Detect which cell encompasses the target text, then output its [X, Y] center coordinate. 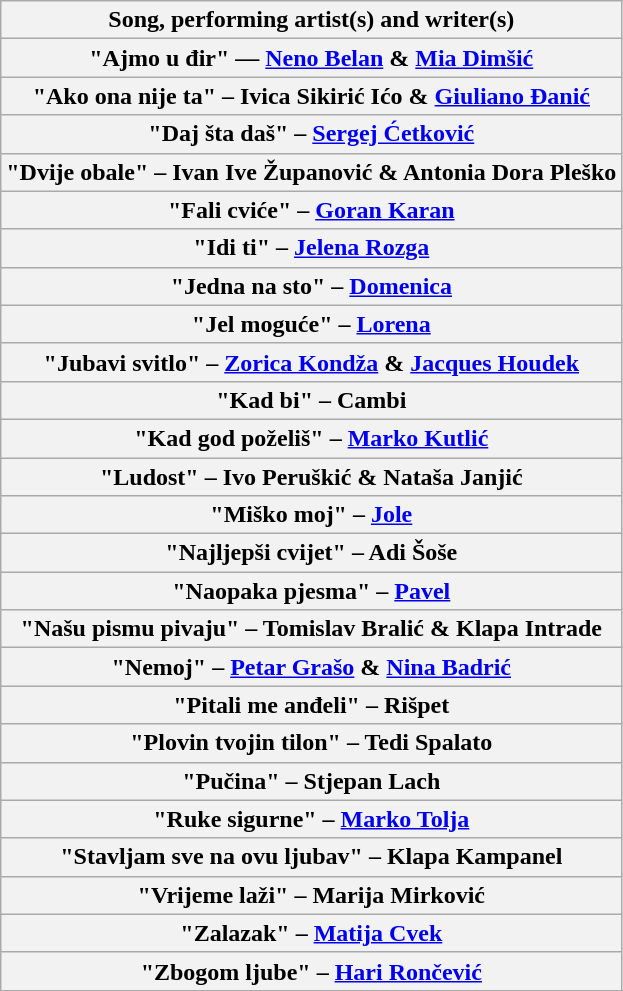
"Ako ona nije ta" – Ivica Sikirić Ićo & Giuliano Đanić [312, 96]
"Dvije obale" – Ivan Ive Županović & Antonia Dora Pleško [312, 172]
"Stavljam sve na ovu ljubav" – Klapa Kampanel [312, 857]
"Plovin tvojin tilon" – Tedi Spalato [312, 743]
"Daj šta daš" – Sergej Ćetković [312, 134]
"Najljepši cvijet" – Adi Šoše [312, 553]
Song, performing artist(s) and writer(s) [312, 20]
"Miško moj" – Jole [312, 515]
"Jel moguće" – Lorena [312, 324]
"Naopaka pjesma" – Pavel [312, 591]
"Pučina" – Stjepan Lach [312, 781]
"Našu pismu pivaju" – Tomislav Bralić & Klapa Intrade [312, 629]
"Ajmo u đir" — Neno Belan & Mia Dimšić [312, 58]
"Ruke sigurne" – Marko Tolja [312, 819]
"Idi ti" – Jelena Rozga [312, 248]
"Ludost" – Ivo Peruškić & Nataša Janjić [312, 477]
"Kad god poželiš" – Marko Kutlić [312, 438]
"Jubavi svitlo" – Zorica Kondža & Jacques Houdek [312, 362]
"Zbogom ljube" – Hari Rončević [312, 971]
"Pitali me anđeli" – Rišpet [312, 705]
"Vrijeme laži" – Marija Mirković [312, 895]
"Fali cviće" – Goran Karan [312, 210]
"Kad bi" – Cambi [312, 400]
"Nemoj" – Petar Grašo & Nina Badrić [312, 667]
"Jedna na sto" – Domenica [312, 286]
"Zalazak" – Matija Cvek [312, 933]
